Capture the cell that displays the provided text and extract its (x, y) central coordinate. 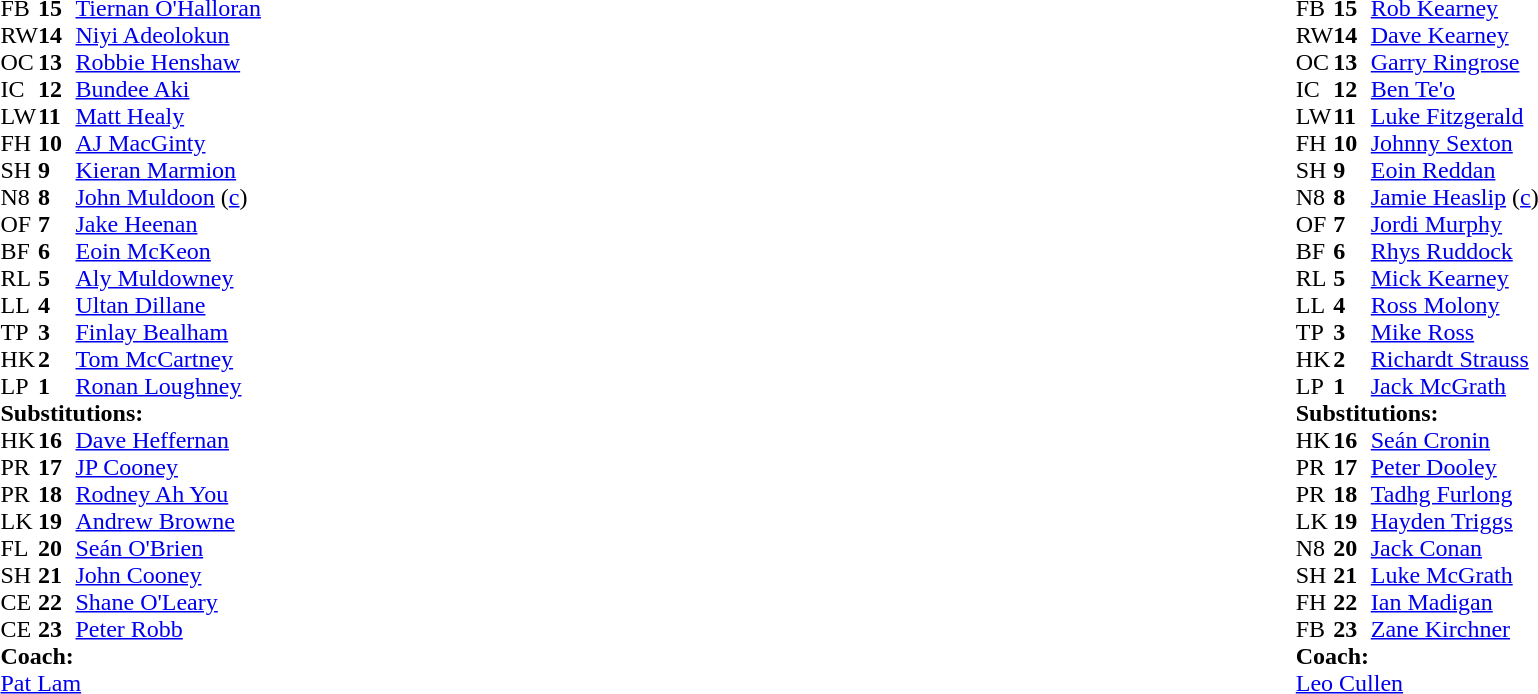
Seán O'Brien (168, 548)
Peter Robb (168, 630)
FL (19, 548)
Aly Muldowney (168, 278)
John Cooney (168, 576)
Niyi Adeolokun (168, 36)
JP Cooney (168, 468)
Robbie Henshaw (168, 62)
Coach: (130, 656)
AJ MacGinty (168, 144)
Bundee Aki (168, 90)
Ultan Dillane (168, 306)
Matt Healy (168, 116)
Substitutions: (130, 414)
Andrew Browne (168, 522)
Eoin McKeon (168, 252)
Tom McCartney (168, 360)
Rodney Ah You (168, 494)
Shane O'Leary (168, 602)
Finlay Bealham (168, 332)
Ronan Loughney (168, 386)
Dave Heffernan (168, 440)
Kieran Marmion (168, 170)
John Muldoon (c) (168, 198)
FB (1315, 630)
Jake Heenan (168, 224)
